Determine the (x, y) coordinate at the center of the cell enclosing the given text.  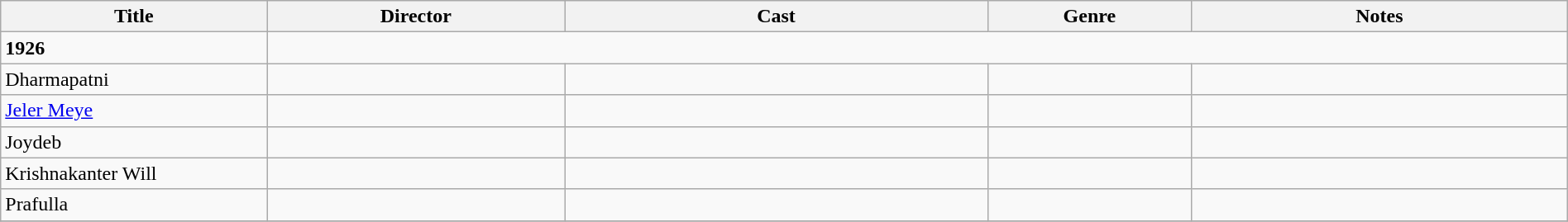
Krishnakanter Will (134, 173)
Director (416, 17)
1926 (134, 48)
Joydeb (134, 142)
Genre (1089, 17)
Jeler Meye (134, 111)
Title (134, 17)
Dharmapatni (134, 79)
Notes (1379, 17)
Prafulla (134, 205)
Cast (777, 17)
